For the text-containing cell, return its midpoint in [x, y] coordinate format. 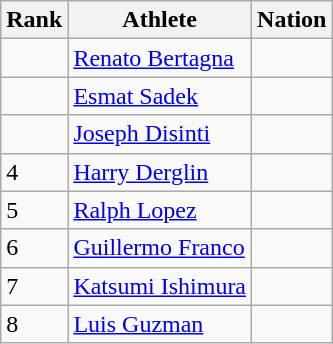
Athlete [160, 20]
8 [34, 324]
7 [34, 286]
Katsumi Ishimura [160, 286]
5 [34, 210]
4 [34, 172]
Nation [292, 20]
Guillermo Franco [160, 248]
6 [34, 248]
Renato Bertagna [160, 58]
Esmat Sadek [160, 96]
Ralph Lopez [160, 210]
Harry Derglin [160, 172]
Joseph Disinti [160, 134]
Rank [34, 20]
Luis Guzman [160, 324]
